Find where the given text appears and provide that cell's center as [x, y] coordinate. 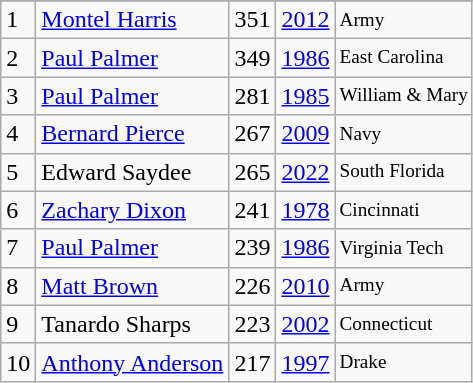
2002 [306, 324]
2 [18, 58]
Montel Harris [132, 20]
1997 [306, 362]
281 [252, 96]
5 [18, 172]
2009 [306, 134]
2012 [306, 20]
1978 [306, 210]
265 [252, 172]
Navy [404, 134]
267 [252, 134]
Bernard Pierce [132, 134]
Connecticut [404, 324]
2010 [306, 286]
7 [18, 248]
3 [18, 96]
10 [18, 362]
East Carolina [404, 58]
Cincinnati [404, 210]
Tanardo Sharps [132, 324]
1985 [306, 96]
Edward Saydee [132, 172]
239 [252, 248]
241 [252, 210]
351 [252, 20]
226 [252, 286]
Virginia Tech [404, 248]
2022 [306, 172]
6 [18, 210]
217 [252, 362]
South Florida [404, 172]
8 [18, 286]
Matt Brown [132, 286]
349 [252, 58]
9 [18, 324]
223 [252, 324]
Zachary Dixon [132, 210]
1 [18, 20]
Anthony Anderson [132, 362]
William & Mary [404, 96]
Drake [404, 362]
4 [18, 134]
